Provide the [X, Y] coordinate of the cell's center where the given text is located.  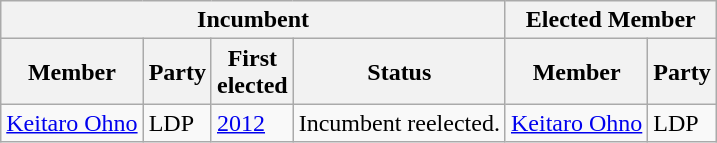
Elected Member [610, 20]
Incumbent [254, 20]
Status [399, 72]
Firstelected [252, 72]
Incumbent reelected. [399, 123]
2012 [252, 123]
